Locate the cell with the specified text and output its [x, y] center coordinate. 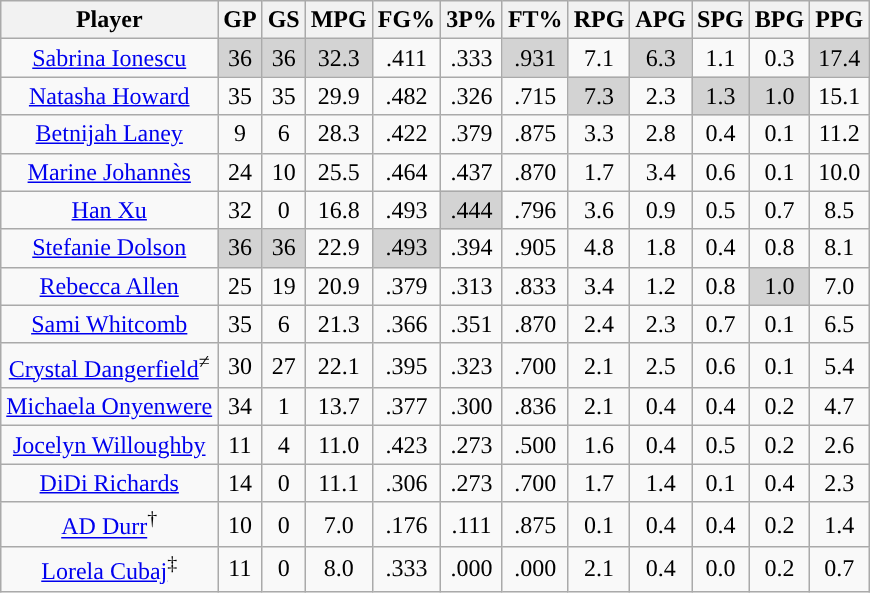
.437 [472, 172]
29.9 [338, 96]
3P% [472, 20]
8.5 [840, 210]
22.9 [338, 248]
8.0 [338, 570]
.394 [472, 248]
1.6 [599, 445]
6.5 [840, 324]
22.1 [338, 366]
SPG [721, 20]
GP [240, 20]
7.1 [599, 58]
BPG [779, 20]
4.8 [599, 248]
Lorela Cubaj‡ [110, 570]
Han Xu [110, 210]
.905 [535, 248]
4 [284, 445]
Sabrina Ionescu [110, 58]
3.6 [599, 210]
.351 [472, 324]
2.5 [661, 366]
PPG [840, 20]
13.7 [338, 407]
4.7 [840, 407]
.931 [535, 58]
AD Durr† [110, 524]
Natasha Howard [110, 96]
11.1 [338, 483]
.366 [406, 324]
27 [284, 366]
1.3 [721, 96]
24 [240, 172]
.464 [406, 172]
2.8 [661, 134]
Betnijah Laney [110, 134]
.377 [406, 407]
.313 [472, 286]
6.3 [661, 58]
.715 [535, 96]
.833 [535, 286]
1.1 [721, 58]
.326 [472, 96]
1 [284, 407]
.423 [406, 445]
FG% [406, 20]
Jocelyn Willoughby [110, 445]
1.2 [661, 286]
0.9 [661, 210]
11.2 [840, 134]
32.3 [338, 58]
.300 [472, 407]
10.0 [840, 172]
14 [240, 483]
APG [661, 20]
21.3 [338, 324]
0.3 [779, 58]
1.8 [661, 248]
3.3 [599, 134]
Stefanie Dolson [110, 248]
.422 [406, 134]
.796 [535, 210]
8.1 [840, 248]
.500 [535, 445]
.411 [406, 58]
.323 [472, 366]
20.9 [338, 286]
Sami Whitcomb [110, 324]
32 [240, 210]
11.0 [338, 445]
.395 [406, 366]
Crystal Dangerfield≠ [110, 366]
16.8 [338, 210]
MPG [338, 20]
28.3 [338, 134]
25.5 [338, 172]
Player [110, 20]
Marine Johannès [110, 172]
.306 [406, 483]
2.4 [599, 324]
DiDi Richards [110, 483]
15.1 [840, 96]
.111 [472, 524]
RPG [599, 20]
5.4 [840, 366]
Michaela Onyenwere [110, 407]
0.0 [721, 570]
2.6 [840, 445]
.444 [472, 210]
19 [284, 286]
Rebecca Allen [110, 286]
9 [240, 134]
30 [240, 366]
.836 [535, 407]
34 [240, 407]
.482 [406, 96]
GS [284, 20]
.176 [406, 524]
25 [240, 286]
17.4 [840, 58]
7.3 [599, 96]
FT% [535, 20]
